Capture the cell that displays the provided text and extract its (x, y) central coordinate. 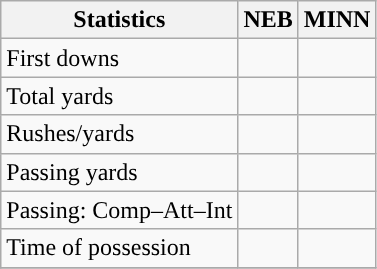
MINN (337, 20)
Total yards (120, 96)
Statistics (120, 20)
Passing: Comp–Att–Int (120, 210)
Passing yards (120, 172)
Rushes/yards (120, 134)
First downs (120, 58)
Time of possession (120, 248)
NEB (268, 20)
